Determine the (x, y) coordinate at the center of the cell enclosing the given text.  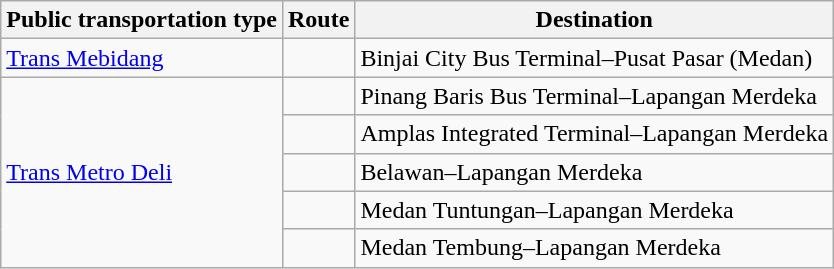
Medan Tembung–Lapangan Merdeka (594, 248)
Public transportation type (142, 20)
Amplas Integrated Terminal–Lapangan Merdeka (594, 134)
Trans Mebidang (142, 58)
Destination (594, 20)
Route (318, 20)
Trans Metro Deli (142, 172)
Binjai City Bus Terminal–Pusat Pasar (Medan) (594, 58)
Belawan–Lapangan Merdeka (594, 172)
Pinang Baris Bus Terminal–Lapangan Merdeka (594, 96)
Medan Tuntungan–Lapangan Merdeka (594, 210)
